Determine the [X, Y] coordinate at the center of the cell enclosing the given text.  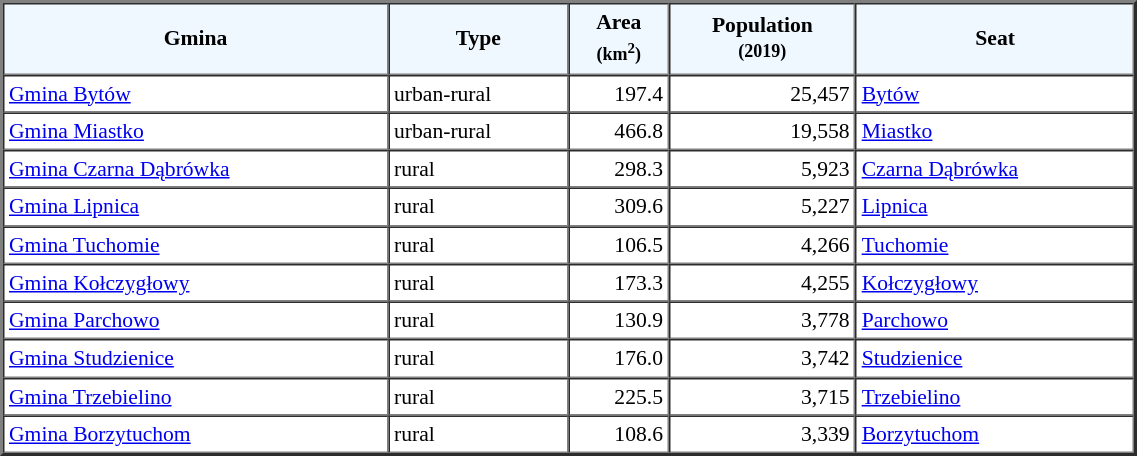
19,558 [762, 131]
Seat [996, 38]
173.3 [619, 283]
3,339 [762, 434]
Gmina Trzebielino [196, 396]
5,923 [762, 169]
Miastko [996, 131]
Trzebielino [996, 396]
225.5 [619, 396]
Gmina Parchowo [196, 321]
Area(km2) [619, 38]
Bytów [996, 93]
Population(2019) [762, 38]
Tuchomie [996, 245]
Type [478, 38]
Parchowo [996, 321]
176.0 [619, 359]
Czarna Dąbrówka [996, 169]
Gmina Kołczygłowy [196, 283]
Gmina Czarna Dąbrówka [196, 169]
466.8 [619, 131]
309.6 [619, 207]
Gmina Tuchomie [196, 245]
Studzienice [996, 359]
3,778 [762, 321]
197.4 [619, 93]
Gmina Bytów [196, 93]
5,227 [762, 207]
106.5 [619, 245]
4,255 [762, 283]
130.9 [619, 321]
3,715 [762, 396]
298.3 [619, 169]
Gmina [196, 38]
Gmina Lipnica [196, 207]
Lipnica [996, 207]
108.6 [619, 434]
3,742 [762, 359]
Gmina Miastko [196, 131]
Gmina Studzienice [196, 359]
25,457 [762, 93]
4,266 [762, 245]
Kołczygłowy [996, 283]
Gmina Borzytuchom [196, 434]
Borzytuchom [996, 434]
